Search for the cell housing the specified text and yield its (x, y) center coordinate. 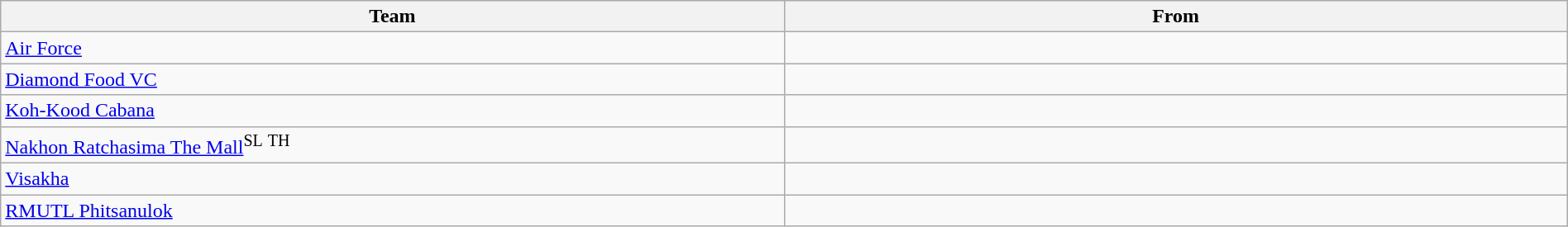
Diamond Food VC (392, 79)
Visakha (392, 179)
Team (392, 17)
Koh-Kood Cabana (392, 111)
From (1176, 17)
Nakhon Ratchasima The MallSL TH (392, 145)
RMUTL Phitsanulok (392, 210)
Air Force (392, 48)
